From the cell containing the given text, extract its center point as [X, Y] coordinate. 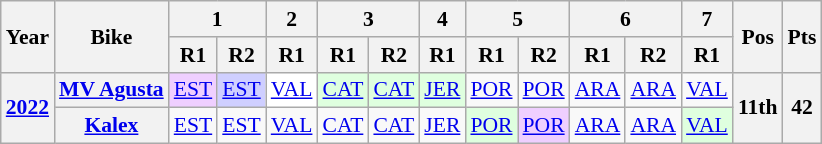
7 [707, 19]
2022 [28, 108]
11th [758, 108]
Kalex [112, 126]
Year [28, 36]
2 [292, 19]
MV Agusta [112, 90]
42 [802, 108]
6 [626, 19]
Pts [802, 36]
1 [218, 19]
5 [517, 19]
Bike [112, 36]
3 [368, 19]
4 [442, 19]
Pos [758, 36]
